Identify which cell holds the provided text, then report its (x, y) central coordinate. 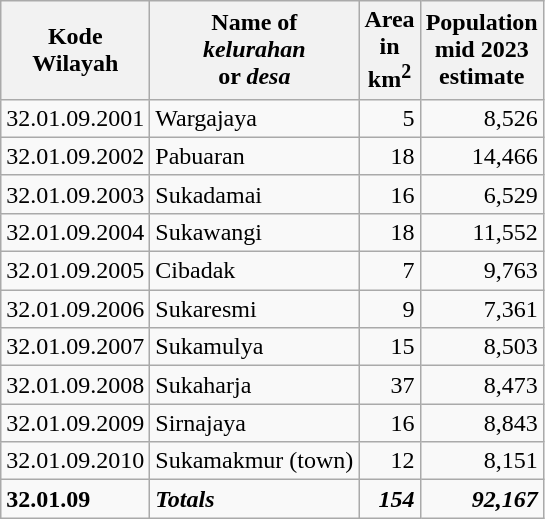
Totals (254, 499)
Wargajaya (254, 118)
Area in km2 (390, 50)
7,361 (482, 309)
6,529 (482, 194)
5 (390, 118)
Sukawangi (254, 232)
32.01.09.2010 (76, 461)
Pabuaran (254, 156)
8,843 (482, 423)
12 (390, 461)
32.01.09.2006 (76, 309)
9 (390, 309)
32.01.09.2007 (76, 347)
14,466 (482, 156)
7 (390, 271)
8,473 (482, 385)
Sukaresmi (254, 309)
Populationmid 2023estimate (482, 50)
92,167 (482, 499)
Name of kelurahan or desa (254, 50)
8,503 (482, 347)
9,763 (482, 271)
Sukaharja (254, 385)
32.01.09 (76, 499)
Sirnajaya (254, 423)
32.01.09.2005 (76, 271)
Sukamulya (254, 347)
32.01.09.2001 (76, 118)
8,526 (482, 118)
154 (390, 499)
32.01.09.2008 (76, 385)
32.01.09.2003 (76, 194)
32.01.09.2009 (76, 423)
Sukamakmur (town) (254, 461)
Kode Wilayah (76, 50)
Cibadak (254, 271)
11,552 (482, 232)
32.01.09.2004 (76, 232)
37 (390, 385)
Sukadamai (254, 194)
15 (390, 347)
32.01.09.2002 (76, 156)
8,151 (482, 461)
